Return (x, y) of the center of cell containing provided text 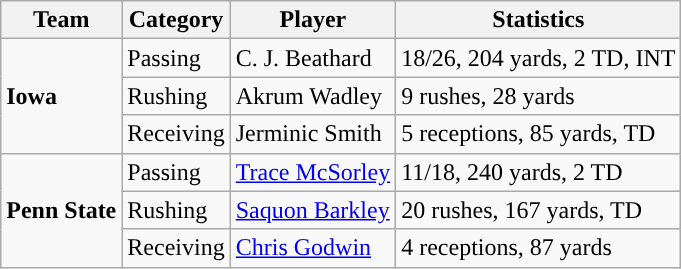
Team (62, 20)
Penn State (62, 210)
Statistics (538, 20)
Iowa (62, 96)
Chris Godwin (312, 248)
4 receptions, 87 yards (538, 248)
11/18, 240 yards, 2 TD (538, 172)
20 rushes, 167 yards, TD (538, 210)
9 rushes, 28 yards (538, 96)
5 receptions, 85 yards, TD (538, 134)
Category (176, 20)
Saquon Barkley (312, 210)
Trace McSorley (312, 172)
Player (312, 20)
18/26, 204 yards, 2 TD, INT (538, 58)
C. J. Beathard (312, 58)
Jerminic Smith (312, 134)
Akrum Wadley (312, 96)
